Pinpoint the cell where the given text exists, returning its (x, y) midpoint coordinate. 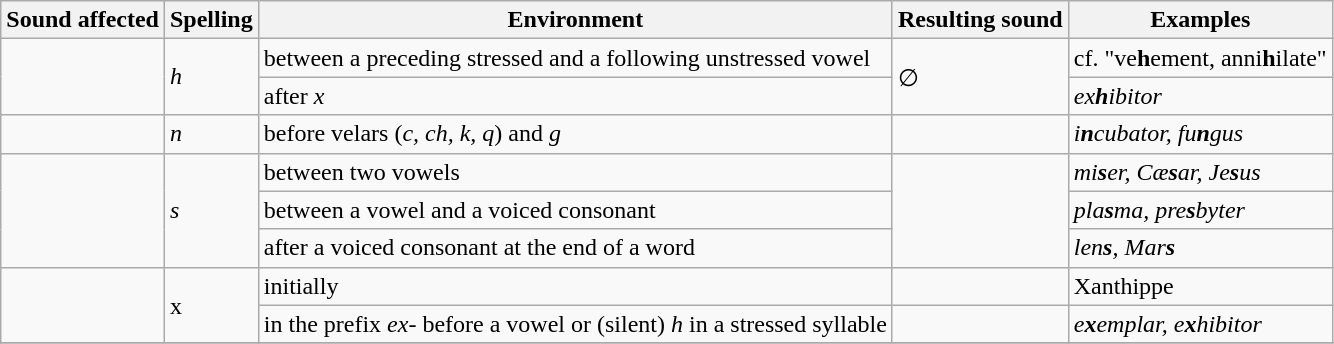
after x (575, 96)
Resulting sound (980, 20)
after a voiced consonant at the end of a word (575, 248)
Environment (575, 20)
incubator, fungus (1200, 134)
exhibitor (1200, 96)
Spelling (211, 20)
in the prefix ex- before a vowel or (silent) h in a stressed syllable (575, 324)
miser, Cæsar, Jesus (1200, 172)
Sound affected (83, 20)
between two vowels (575, 172)
Examples (1200, 20)
cf. "vehement, annihilate" (1200, 58)
plasma, presbyter (1200, 210)
between a preceding stressed and a following unstressed vowel (575, 58)
exemplar, exhibitor (1200, 324)
between a vowel and a voiced consonant (575, 210)
h (211, 77)
Xanthippe (1200, 286)
before velars (c, ch, k, q) and g (575, 134)
s (211, 210)
x (211, 305)
initially (575, 286)
lens, Mars (1200, 248)
∅ (980, 77)
n (211, 134)
